From the cell containing the given text, extract its center point as (x, y) coordinate. 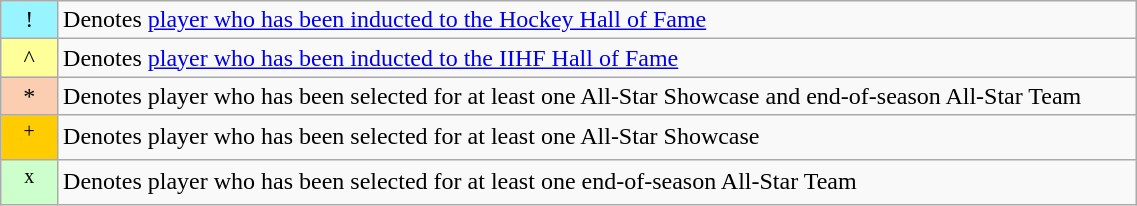
! (30, 20)
* (30, 96)
^ (30, 58)
x (30, 182)
Denotes player who has been inducted to the Hockey Hall of Fame (598, 20)
+ (30, 138)
Denotes player who has been inducted to the IIHF Hall of Fame (598, 58)
Denotes player who has been selected for at least one All-Star Showcase and end-of-season All-Star Team (598, 96)
Denotes player who has been selected for at least one end-of-season All-Star Team (598, 182)
Denotes player who has been selected for at least one All-Star Showcase (598, 138)
